For the text-containing cell, return its midpoint in (x, y) coordinate format. 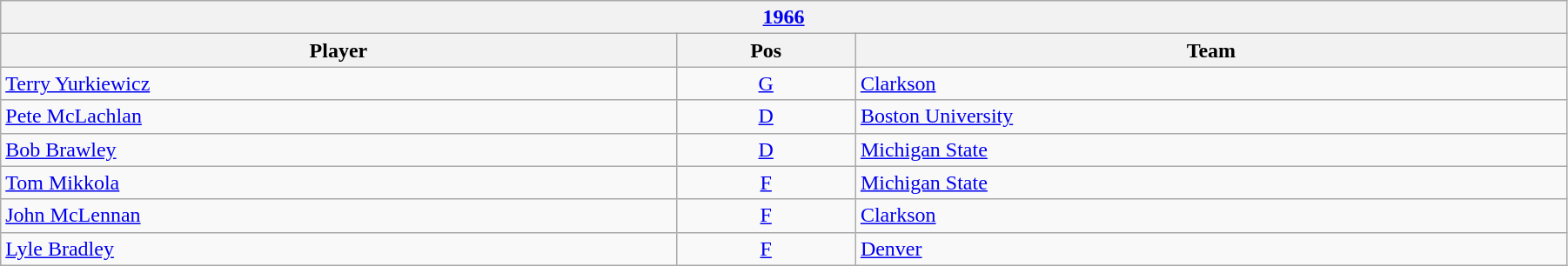
Bob Brawley (338, 150)
Pete McLachlan (338, 116)
Denver (1211, 249)
Terry Yurkiewicz (338, 83)
G (766, 83)
Pos (766, 50)
Boston University (1211, 116)
John McLennan (338, 216)
Tom Mikkola (338, 183)
Lyle Bradley (338, 249)
Team (1211, 50)
Player (338, 50)
1966 (784, 17)
